For the text-containing cell, return its midpoint in (X, Y) coordinate format. 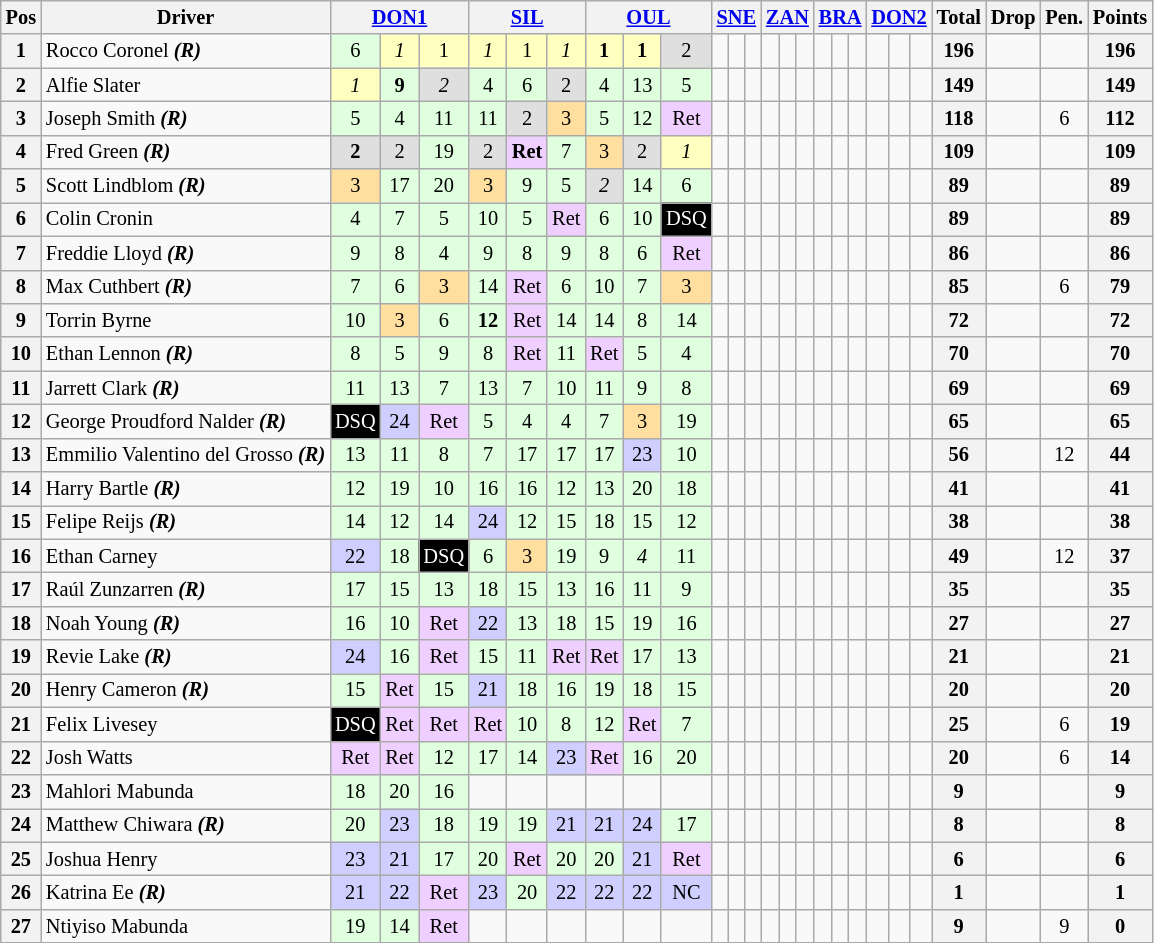
Torrin Byrne (186, 320)
0 (1120, 926)
Mahlori Mabunda (186, 791)
Scott Lindblom (R) (186, 186)
Max Cuthbert (R) (186, 287)
Rocco Coronel (R) (186, 51)
SIL (527, 17)
Harry Bartle (R) (186, 489)
Ethan Lennon (R) (186, 354)
Fred Green (R) (186, 152)
Pen. (1064, 17)
26 (21, 892)
Ntiyiso Mabunda (186, 926)
Total (959, 17)
BRA (840, 17)
NC (686, 892)
SNE (736, 17)
Noah Young (R) (186, 623)
Alfie Slater (186, 85)
DON1 (400, 17)
George Proudford Nalder (R) (186, 421)
Katrina Ee (R) (186, 892)
56 (959, 455)
79 (1120, 287)
Freddie Lloyd (R) (186, 253)
Jarrett Clark (R) (186, 388)
44 (1120, 455)
49 (959, 556)
85 (959, 287)
DON2 (898, 17)
Raúl Zunzarren (R) (186, 589)
112 (1120, 118)
Matthew Chiwara (R) (186, 825)
Emmilio Valentino del Grosso (R) (186, 455)
37 (1120, 556)
Felix Livesey (186, 724)
OUL (648, 17)
Joshua Henry (186, 859)
Pos (21, 17)
Drop (1014, 17)
ZAN (788, 17)
118 (959, 118)
Joseph Smith (R) (186, 118)
Points (1120, 17)
Felipe Reijs (R) (186, 522)
Josh Watts (186, 758)
Driver (186, 17)
Colin Cronin (186, 219)
Henry Cameron (R) (186, 690)
Ethan Carney (186, 556)
Revie Lake (R) (186, 657)
